Provide the (x, y) coordinate of the cell's center where the given text is located.  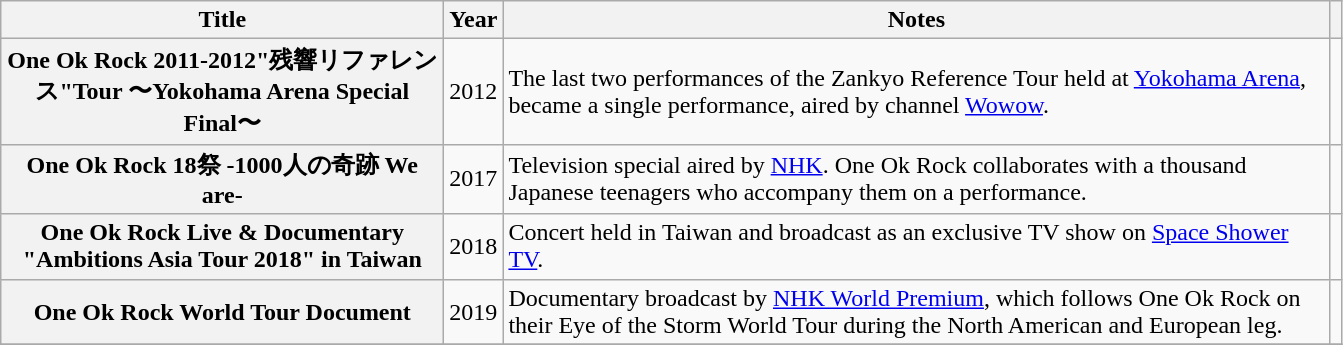
2017 (474, 179)
Notes (916, 20)
The last two performances of the Zankyo Reference Tour held at Yokohama Arena, became a single performance, aired by channel Wowow. (916, 92)
One Ok Rock World Tour Document (222, 312)
Concert held in Taiwan and broadcast as an exclusive TV show on Space Shower TV. (916, 246)
Title (222, 20)
One Ok Rock Live & Documentary "Ambitions Asia Tour 2018" in Taiwan (222, 246)
2018 (474, 246)
One Ok Rock 2011-2012"残響リファレンス"Tour 〜Yokohama Arena Special Final〜 (222, 92)
2019 (474, 312)
One Ok Rock 18祭 -1000人の奇跡 We are- (222, 179)
Year (474, 20)
Television special aired by NHK. One Ok Rock collaborates with a thousand Japanese teenagers who accompany them on a performance. (916, 179)
2012 (474, 92)
